Capture the cell that displays the provided text and extract its (x, y) central coordinate. 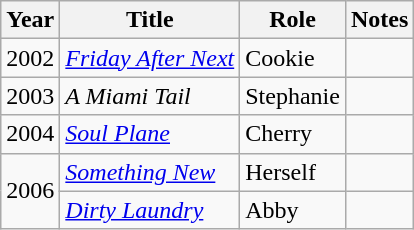
2002 (30, 58)
Notes (379, 20)
Herself (293, 172)
Abby (293, 210)
Friday After Next (150, 58)
Role (293, 20)
Title (150, 20)
Soul Plane (150, 134)
Something New (150, 172)
Dirty Laundry (150, 210)
Cookie (293, 58)
Cherry (293, 134)
2006 (30, 191)
2003 (30, 96)
Stephanie (293, 96)
A Miami Tail (150, 96)
Year (30, 20)
2004 (30, 134)
